Find where the given text appears and provide that cell's center as [x, y] coordinate. 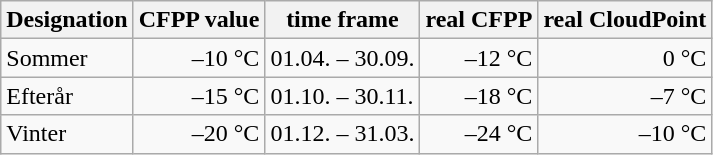
–18 °C [479, 96]
0 °C [625, 58]
01.04. – 30.09. [342, 58]
CFPP value [199, 20]
–15 °C [199, 96]
time frame [342, 20]
–24 °C [479, 134]
01.12. – 31.03. [342, 134]
–20 °C [199, 134]
Sommer [67, 58]
real CFPP [479, 20]
Designation [67, 20]
01.10. – 30.11. [342, 96]
Vinter [67, 134]
–7 °C [625, 96]
–12 °C [479, 58]
real CloudPoint [625, 20]
Efterår [67, 96]
